Identify which cell holds the provided text, then report its [X, Y] central coordinate. 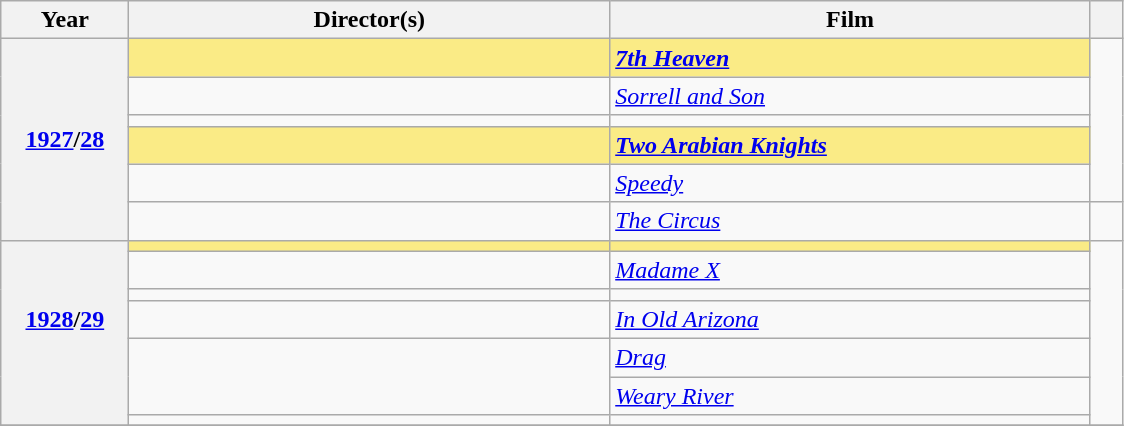
Madame X [850, 270]
1927/28 [65, 140]
The Circus [850, 221]
Sorrell and Son [850, 96]
In Old Arizona [850, 319]
Director(s) [370, 20]
Two Arabian Knights [850, 145]
1928/29 [65, 332]
Weary River [850, 395]
7th Heaven [850, 58]
Drag [850, 357]
Speedy [850, 183]
Year [65, 20]
Film [850, 20]
